Return (X, Y) of the center of cell containing provided text 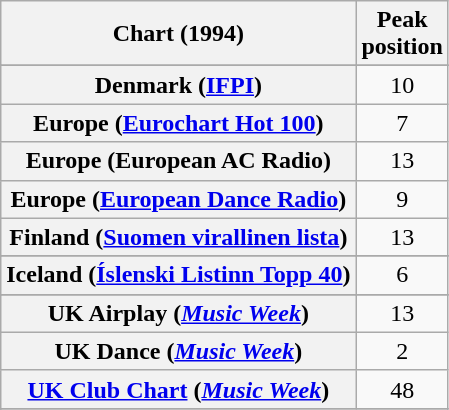
9 (402, 199)
Europe (Eurochart Hot 100) (178, 123)
10 (402, 85)
6 (402, 275)
Peakposition (402, 34)
Iceland (Íslenski Listinn Topp 40) (178, 275)
7 (402, 123)
Denmark (IFPI) (178, 85)
Europe (European AC Radio) (178, 161)
UK Airplay (Music Week) (178, 313)
48 (402, 389)
Finland (Suomen virallinen lista) (178, 237)
2 (402, 351)
Chart (1994) (178, 34)
UK Club Chart (Music Week) (178, 389)
Europe (European Dance Radio) (178, 199)
UK Dance (Music Week) (178, 351)
